From the cell containing the given text, extract its center point as [X, Y] coordinate. 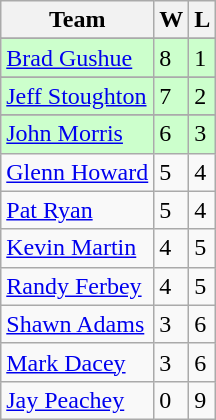
W [172, 20]
9 [202, 400]
2 [202, 96]
Randy Ferbey [78, 286]
Shawn Adams [78, 324]
0 [172, 400]
Jeff Stoughton [78, 96]
Team [78, 20]
Kevin Martin [78, 248]
Glenn Howard [78, 172]
Mark Dacey [78, 362]
John Morris [78, 134]
Pat Ryan [78, 210]
1 [202, 58]
8 [172, 58]
7 [172, 96]
Brad Gushue [78, 58]
Jay Peachey [78, 400]
L [202, 20]
